Determine the [X, Y] coordinate at the center of the cell enclosing the given text.  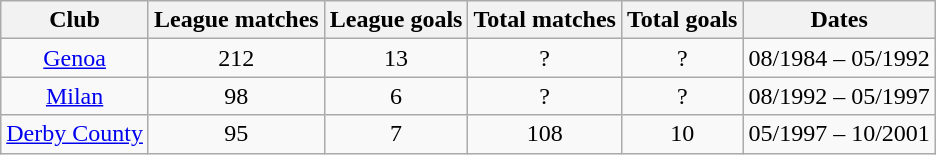
Derby County [75, 134]
Dates [839, 20]
League matches [236, 20]
Total matches [545, 20]
6 [396, 96]
05/1997 – 10/2001 [839, 134]
13 [396, 58]
League goals [396, 20]
212 [236, 58]
Total goals [682, 20]
10 [682, 134]
08/1992 – 05/1997 [839, 96]
7 [396, 134]
08/1984 – 05/1992 [839, 58]
108 [545, 134]
95 [236, 134]
Milan [75, 96]
98 [236, 96]
Genoa [75, 58]
Club [75, 20]
